Identify which cell holds the provided text, then report its [x, y] central coordinate. 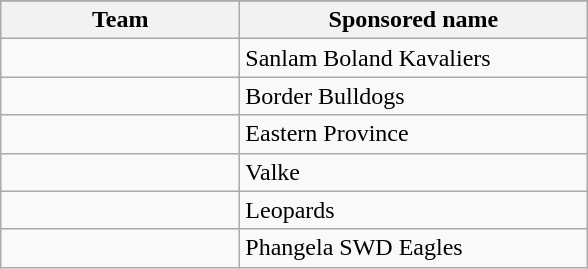
Sponsored name [414, 20]
Leopards [414, 210]
Valke [414, 172]
Border Bulldogs [414, 96]
Phangela SWD Eagles [414, 248]
Eastern Province [414, 134]
Sanlam Boland Kavaliers [414, 58]
Team [120, 20]
